Return the [x, y] coordinate for the center point of the cell that contains the specified text.  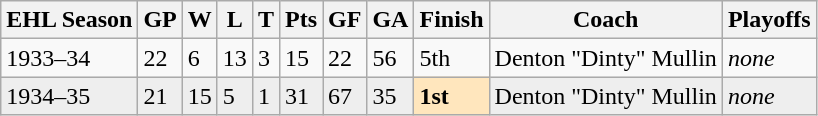
6 [200, 58]
1933–34 [70, 58]
W [200, 20]
21 [160, 96]
Coach [606, 20]
35 [390, 96]
13 [234, 58]
EHL Season [70, 20]
Playoffs [769, 20]
GP [160, 20]
56 [390, 58]
L [234, 20]
31 [300, 96]
Pts [300, 20]
67 [344, 96]
1st [452, 96]
GF [344, 20]
5 [234, 96]
1 [266, 96]
GA [390, 20]
5th [452, 58]
Finish [452, 20]
T [266, 20]
3 [266, 58]
1934–35 [70, 96]
